Identify which cell holds the provided text, then report its (x, y) central coordinate. 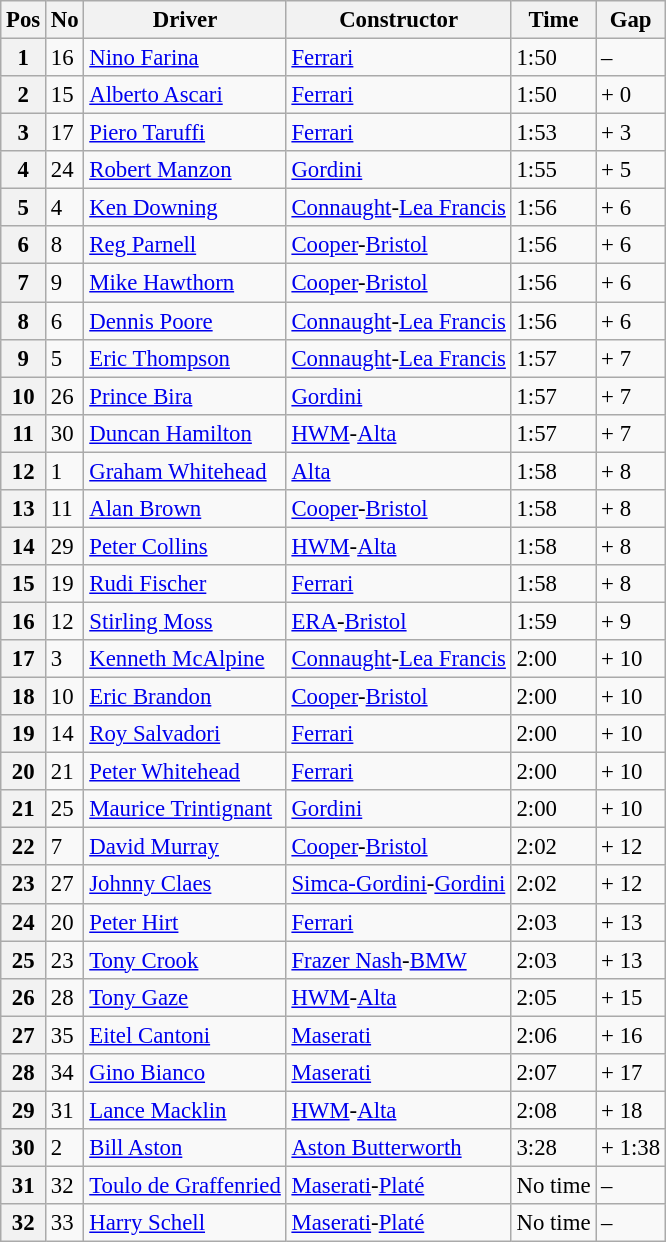
Alta (398, 471)
Frazer Nash-BMW (398, 960)
+ 15 (631, 997)
Reg Parnell (185, 245)
Peter Whitehead (185, 772)
Peter Collins (185, 546)
Alberto Ascari (185, 95)
Bill Aston (185, 1148)
David Murray (185, 847)
2:07 (554, 1073)
Roy Salvadori (185, 734)
Duncan Hamilton (185, 433)
Gap (631, 20)
Lance Macklin (185, 1110)
Nino Farina (185, 58)
Mike Hawthorn (185, 283)
Prince Bira (185, 396)
22 (24, 847)
18 (24, 697)
Kenneth McAlpine (185, 659)
2:08 (554, 1110)
Maurice Trintignant (185, 809)
Ken Downing (185, 208)
Stirling Moss (185, 621)
Tony Gaze (185, 997)
No (65, 20)
Peter Hirt (185, 922)
2:06 (554, 1035)
Pos (24, 20)
Johnny Claes (185, 885)
Aston Butterworth (398, 1148)
Time (554, 20)
Gino Bianco (185, 1073)
Eric Brandon (185, 697)
Robert Manzon (185, 170)
Constructor (398, 20)
Dennis Poore (185, 321)
35 (65, 1035)
13 (24, 509)
Alan Brown (185, 509)
Eric Thompson (185, 358)
Harry Schell (185, 1223)
+ 5 (631, 170)
Eitel Cantoni (185, 1035)
1:53 (554, 133)
+ 18 (631, 1110)
2:05 (554, 997)
Piero Taruffi (185, 133)
Rudi Fischer (185, 584)
1:59 (554, 621)
3:28 (554, 1148)
33 (65, 1223)
Graham Whitehead (185, 471)
Simca-Gordini-Gordini (398, 885)
ERA-Bristol (398, 621)
Tony Crook (185, 960)
+ 17 (631, 1073)
34 (65, 1073)
1:55 (554, 170)
+ 3 (631, 133)
Toulo de Graffenried (185, 1185)
+ 9 (631, 621)
+ 1:38 (631, 1148)
Driver (185, 20)
+ 0 (631, 95)
+ 16 (631, 1035)
